Search for the cell housing the specified text and yield its [X, Y] center coordinate. 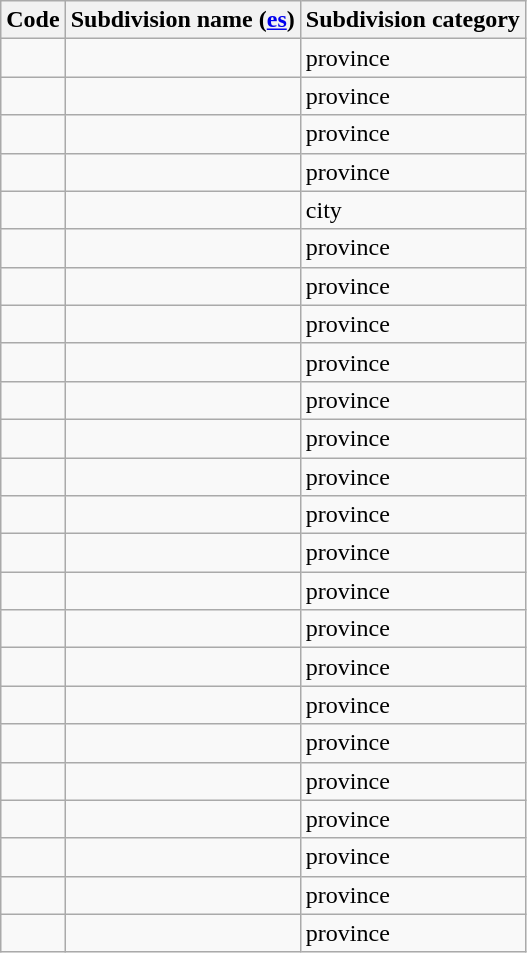
city [412, 210]
Subdivision name (es) [182, 20]
Code [33, 20]
Subdivision category [412, 20]
